Extract the [x, y] coordinate from the center of the cell holding the provided text.  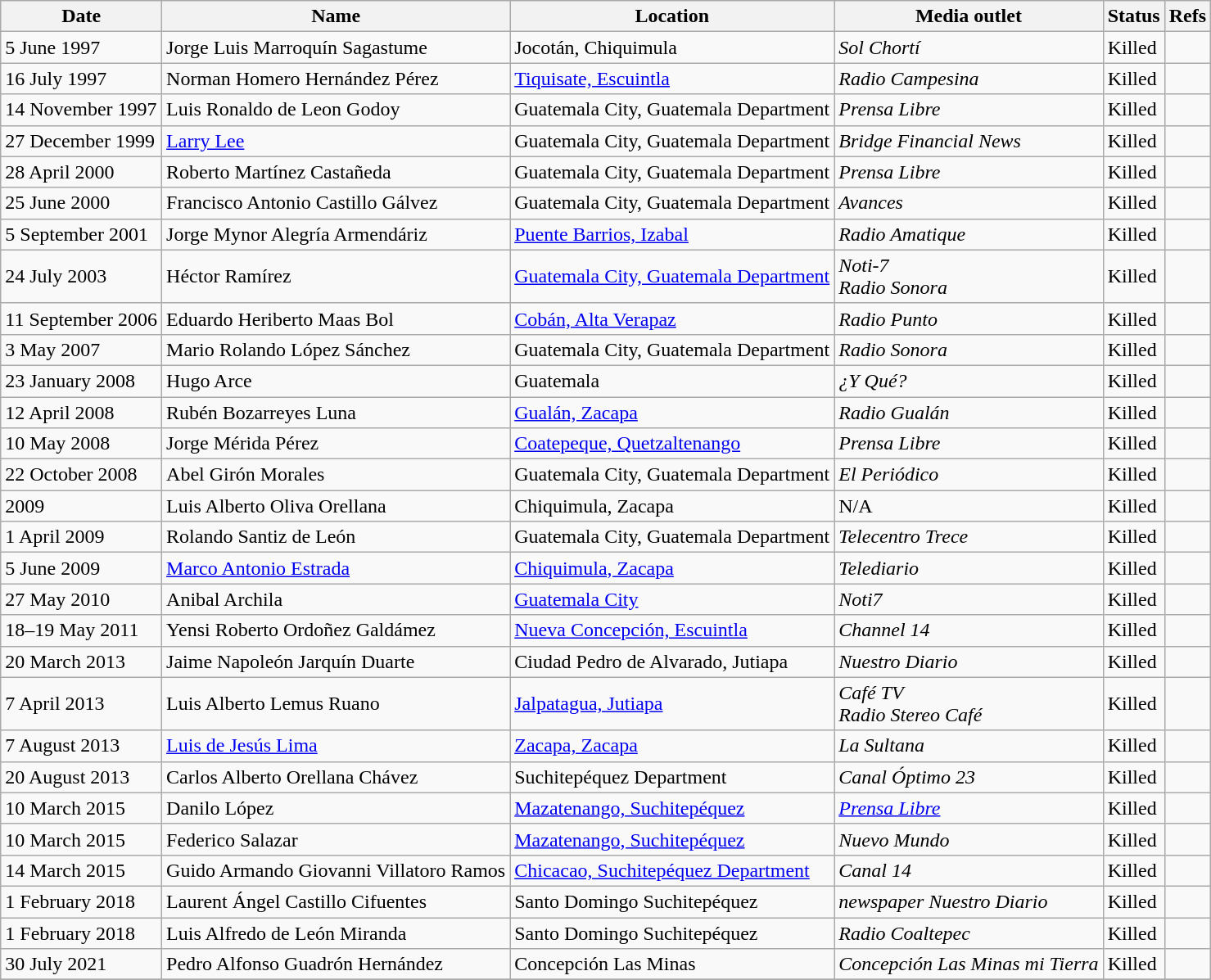
7 April 2013 [82, 704]
Danilo López [336, 808]
Radio Gualán [969, 412]
Puente Barrios, Izabal [672, 234]
12 April 2008 [82, 412]
28 April 2000 [82, 172]
Luis Alberto Oliva Orellana [336, 506]
Norman Homero Hernández Pérez [336, 79]
Concepción Las Minas mi Tierra [969, 964]
Pedro Alfonso Guadrón Hernández [336, 964]
Sol Chortí [969, 47]
Anibal Archila [336, 599]
Coatepeque, Quetzaltenango [672, 444]
Gualán, Zacapa [672, 412]
¿Y Qué? [969, 381]
Jorge Luis Marroquín Sagastume [336, 47]
La Sultana [969, 746]
Date [82, 16]
Larry Lee [336, 141]
Rubén Bozarreyes Luna [336, 412]
Luis Alberto Lemus Ruano [336, 704]
Carlos Alberto Orellana Chávez [336, 777]
20 March 2013 [82, 662]
2009 [82, 506]
Francisco Antonio Castillo Gálvez [336, 203]
N/A [969, 506]
27 December 1999 [82, 141]
Nuevo Mundo [969, 839]
Chicacao, Suchitepéquez Department [672, 870]
5 June 2009 [82, 568]
30 July 2021 [82, 964]
Media outlet [969, 16]
Ciudad Pedro de Alvarado, Jutiapa [672, 662]
Zacapa, Zacapa [672, 746]
27 May 2010 [82, 599]
Bridge Financial News [969, 141]
Radio Sonora [969, 350]
Channel 14 [969, 630]
10 May 2008 [82, 444]
Federico Salazar [336, 839]
5 September 2001 [82, 234]
Guatemala City [672, 599]
7 August 2013 [82, 746]
22 October 2008 [82, 475]
Laurent Ángel Castillo Cifuentes [336, 901]
Location [672, 16]
1 April 2009 [82, 537]
14 November 1997 [82, 110]
23 January 2008 [82, 381]
Jalpatagua, Jutiapa [672, 704]
Concepción Las Minas [672, 964]
Jorge Mynor Alegría Armendáriz [336, 234]
Telediario [969, 568]
Jaime Napoleón Jarquín Duarte [336, 662]
Luis Ronaldo de Leon Godoy [336, 110]
Noti7 [969, 599]
Radio Punto [969, 318]
Jocotán, Chiquimula [672, 47]
Suchitepéquez Department [672, 777]
18–19 May 2011 [82, 630]
Eduardo Heriberto Maas Bol [336, 318]
Canal 14 [969, 870]
El Periódico [969, 475]
Guatemala [672, 381]
Luis Alfredo de León Miranda [336, 933]
Refs [1187, 16]
Status [1133, 16]
Radio Amatique [969, 234]
Avances [969, 203]
Nuestro Diario [969, 662]
Radio Campesina [969, 79]
Cobán, Alta Verapaz [672, 318]
Radio Coaltepec [969, 933]
Noti-7Radio Sonora [969, 277]
Abel Girón Morales [336, 475]
Canal Óptimo 23 [969, 777]
3 May 2007 [82, 350]
Roberto Martínez Castañeda [336, 172]
Jorge Mérida Pérez [336, 444]
Rolando Santiz de León [336, 537]
newspaper Nuestro Diario [969, 901]
Mario Rolando López Sánchez [336, 350]
Tiquisate, Escuintla [672, 79]
Héctor Ramírez [336, 277]
Yensi Roberto Ordoñez Galdámez [336, 630]
24 July 2003 [82, 277]
Luis de Jesús Lima [336, 746]
11 September 2006 [82, 318]
25 June 2000 [82, 203]
Nueva Concepción, Escuintla [672, 630]
Name [336, 16]
Marco Antonio Estrada [336, 568]
5 June 1997 [82, 47]
14 March 2015 [82, 870]
Café TVRadio Stereo Café [969, 704]
Telecentro Trece [969, 537]
Hugo Arce [336, 381]
Guido Armando Giovanni Villatoro Ramos [336, 870]
16 July 1997 [82, 79]
20 August 2013 [82, 777]
